Output the (X, Y) coordinate of the center of the cell containing the given text.  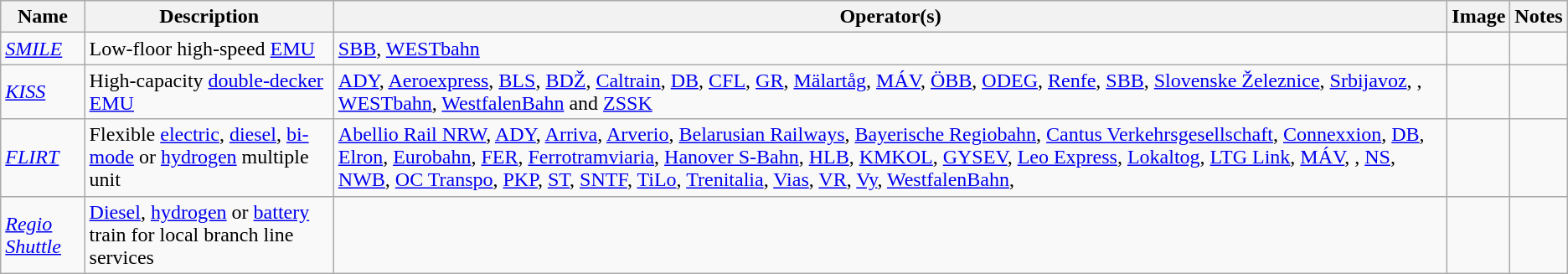
KISS (43, 92)
Image (1479, 17)
Name (43, 17)
High-capacity double-decker EMU (209, 92)
SMILE (43, 49)
Diesel, hydrogen or battery train for local branch line services (209, 235)
Regio Shuttle (43, 235)
Low-floor high-speed EMU (209, 49)
FLIRT (43, 158)
Flexible electric, diesel, bi-mode or hydrogen multiple unit (209, 158)
Notes (1539, 17)
Operator(s) (890, 17)
SBB, WESTbahn (890, 49)
Description (209, 17)
